Output the [X, Y] coordinate of the center of the cell containing the given text.  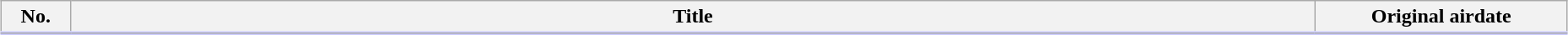
Title [693, 17]
Original airdate [1441, 17]
No. [35, 17]
